For the text-containing cell, return its midpoint in [x, y] coordinate format. 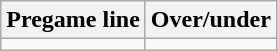
Pregame line [74, 20]
Over/under [210, 20]
